For the text-containing cell, return its midpoint in [x, y] coordinate format. 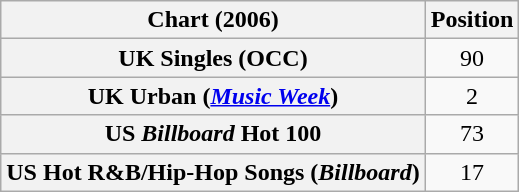
UK Singles (OCC) [213, 58]
UK Urban (Music Week) [213, 96]
US Hot R&B/Hip-Hop Songs (Billboard) [213, 172]
US Billboard Hot 100 [213, 134]
Position [472, 20]
17 [472, 172]
Chart (2006) [213, 20]
73 [472, 134]
90 [472, 58]
2 [472, 96]
